For the text-containing cell, return its midpoint in (X, Y) coordinate format. 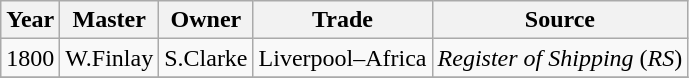
W.Finlay (110, 58)
Source (560, 20)
Register of Shipping (RS) (560, 58)
Trade (342, 20)
Owner (206, 20)
Master (110, 20)
S.Clarke (206, 58)
Year (30, 20)
1800 (30, 58)
Liverpool–Africa (342, 58)
